Identify which cell holds the provided text, then report its [x, y] central coordinate. 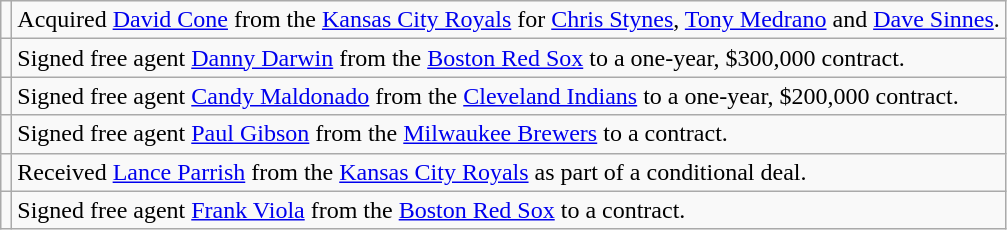
Acquired David Cone from the Kansas City Royals for Chris Stynes, Tony Medrano and Dave Sinnes. [509, 20]
Signed free agent Danny Darwin from the Boston Red Sox to a one-year, $300,000 contract. [509, 58]
Signed free agent Candy Maldonado from the Cleveland Indians to a one-year, $200,000 contract. [509, 96]
Signed free agent Paul Gibson from the Milwaukee Brewers to a contract. [509, 134]
Signed free agent Frank Viola from the Boston Red Sox to a contract. [509, 210]
Received Lance Parrish from the Kansas City Royals as part of a conditional deal. [509, 172]
